Detect which cell encompasses the target text, then output its (x, y) center coordinate. 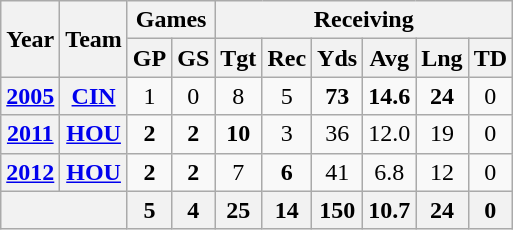
73 (338, 96)
Games (170, 20)
CIN (94, 96)
4 (194, 210)
6 (287, 172)
3 (287, 134)
8 (238, 96)
2012 (30, 172)
Avg (390, 58)
2011 (30, 134)
GS (194, 58)
25 (238, 210)
GP (149, 58)
12.0 (390, 134)
6.8 (390, 172)
10.7 (390, 210)
41 (338, 172)
7 (238, 172)
Year (30, 39)
Rec (287, 58)
14.6 (390, 96)
36 (338, 134)
2005 (30, 96)
1 (149, 96)
10 (238, 134)
12 (442, 172)
Team (94, 39)
Tgt (238, 58)
14 (287, 210)
Lng (442, 58)
TD (490, 58)
150 (338, 210)
19 (442, 134)
Yds (338, 58)
Receiving (364, 20)
